Return (X, Y) of the center of cell containing provided text 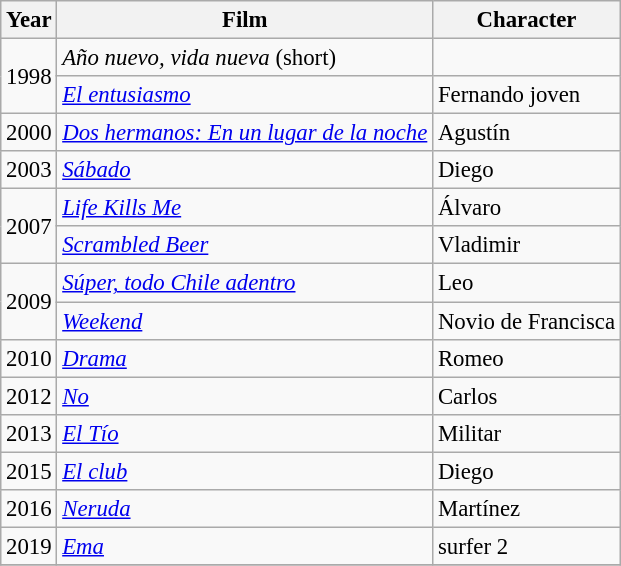
Weekend (245, 321)
Year (29, 20)
El entusiasmo (245, 95)
2003 (29, 170)
No (245, 396)
Martínez (527, 509)
Sábado (245, 170)
Vladimir (527, 245)
surfer 2 (527, 546)
Fernando joven (527, 95)
2007 (29, 226)
2019 (29, 546)
Life Kills Me (245, 208)
Romeo (527, 358)
Carlos (527, 396)
Ema (245, 546)
2009 (29, 302)
Súper, todo Chile adentro (245, 283)
2012 (29, 396)
El club (245, 471)
2016 (29, 509)
2010 (29, 358)
Militar (527, 433)
Álvaro (527, 208)
2000 (29, 133)
Agustín (527, 133)
Film (245, 20)
Drama (245, 358)
Novio de Francisca (527, 321)
2015 (29, 471)
Character (527, 20)
Leo (527, 283)
Neruda (245, 509)
1998 (29, 76)
2013 (29, 433)
Scrambled Beer (245, 245)
El Tío (245, 433)
Dos hermanos: En un lugar de la noche (245, 133)
Año nuevo, vida nueva (short) (245, 58)
